For the text-containing cell, return its midpoint in (x, y) coordinate format. 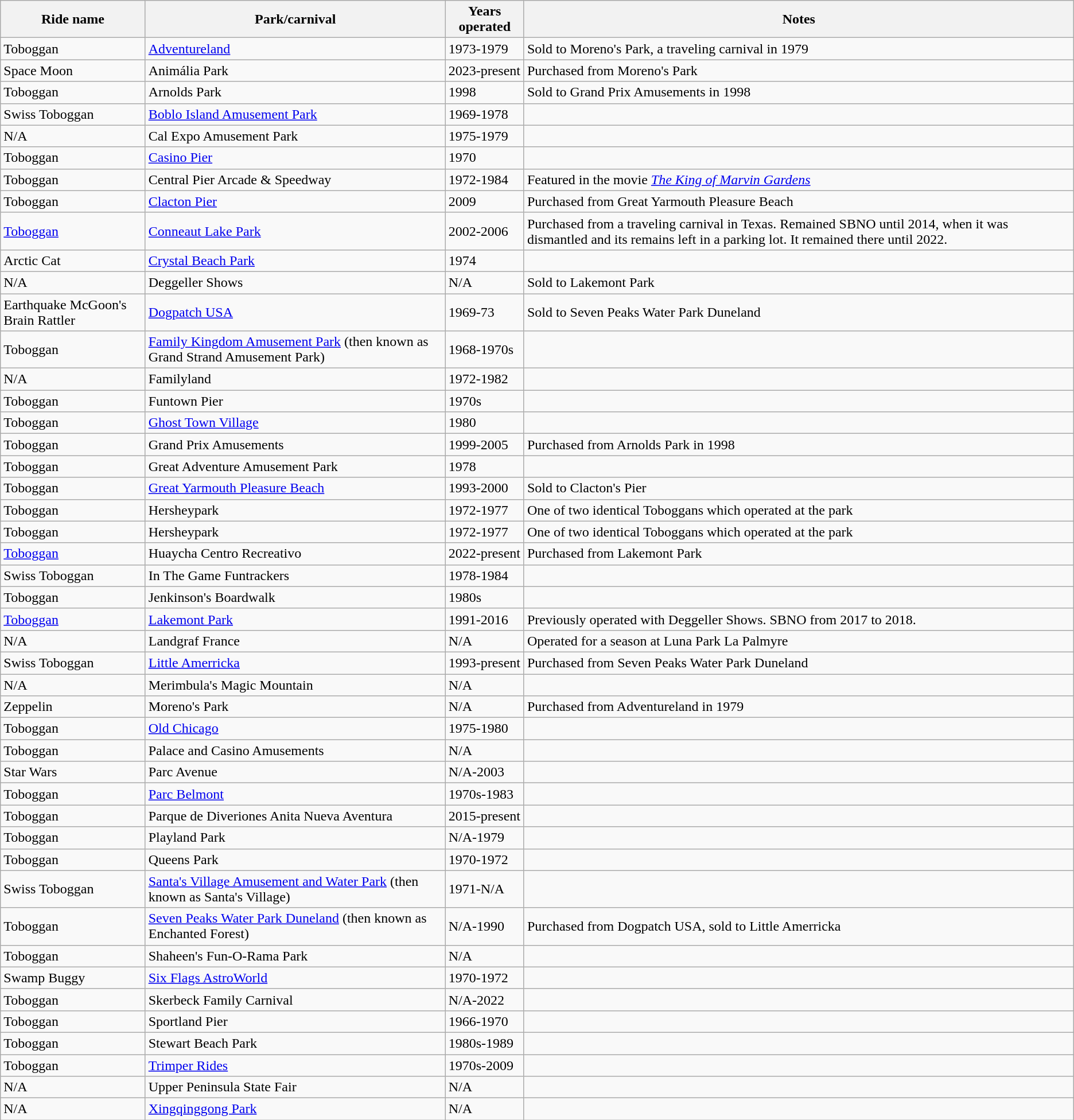
1980s-1989 (484, 1043)
1973-1979 (484, 49)
N/A-1990 (484, 926)
Animália Park (295, 71)
1966-1970 (484, 1021)
1970 (484, 158)
2023-present (484, 71)
1993-present (484, 663)
1980 (484, 423)
Ghost Town Village (295, 423)
Park/carnival (295, 20)
Merimbula's Magic Mountain (295, 685)
Stewart Beach Park (295, 1043)
1974 (484, 260)
1978-1984 (484, 575)
Boblo Island Amusement Park (295, 114)
Moreno's Park (295, 707)
1999-2005 (484, 445)
Palace and Casino Amusements (295, 750)
1970s (484, 401)
Santa's Village Amusement and Water Park (then known as Santa's Village) (295, 889)
Purchased from Seven Peaks Water Park Duneland (799, 663)
Featured in the movie The King of Marvin Gardens (799, 180)
Funtown Pier (295, 401)
1975-1979 (484, 136)
1970s-2009 (484, 1065)
1969-73 (484, 312)
Central Pier Arcade & Speedway (295, 180)
N/A-2003 (484, 772)
2022-present (484, 554)
Shaheen's Fun-O-Rama Park (295, 956)
Purchased from Moreno's Park (799, 71)
Upper Peninsula State Fair (295, 1087)
Sold to Grand Prix Amusements in 1998 (799, 92)
Little Amerricka (295, 663)
Notes (799, 20)
Purchased from Arnolds Park in 1998 (799, 445)
Seven Peaks Water Park Duneland (then known as Enchanted Forest) (295, 926)
Six Flags AstroWorld (295, 978)
Sold to Seven Peaks Water Park Duneland (799, 312)
1972-1984 (484, 180)
Previously operated with Deggeller Shows. SBNO from 2017 to 2018. (799, 619)
Xingqinggong Park (295, 1109)
Purchased from Adventureland in 1979 (799, 707)
N/A-2022 (484, 1000)
Playland Park (295, 838)
Sold to Clacton's Pier (799, 488)
Ride name (73, 20)
Conneaut Lake Park (295, 231)
Huaycha Centro Recreativo (295, 554)
Family Kingdom Amusement Park (then known as Grand Strand Amusement Park) (295, 350)
1978 (484, 466)
Queens Park (295, 860)
Landgraf France (295, 641)
Star Wars (73, 772)
Great Yarmouth Pleasure Beach (295, 488)
Sportland Pier (295, 1021)
N/A-1979 (484, 838)
Operated for a season at Luna Park La Palmyre (799, 641)
1998 (484, 92)
Space Moon (73, 71)
Arnolds Park (295, 92)
1980s (484, 597)
Purchased from Lakemont Park (799, 554)
Lakemont Park (295, 619)
2002-2006 (484, 231)
1975-1980 (484, 729)
Skerbeck Family Carnival (295, 1000)
Sold to Moreno's Park, a traveling carnival in 1979 (799, 49)
Years operated (484, 20)
Casino Pier (295, 158)
Cal Expo Amusement Park (295, 136)
Grand Prix Amusements (295, 445)
Adventureland (295, 49)
Trimper Rides (295, 1065)
1972-1982 (484, 379)
Jenkinson's Boardwalk (295, 597)
1970s-1983 (484, 794)
1993-2000 (484, 488)
Sold to Lakemont Park (799, 282)
Earthquake McGoon's Brain Rattler (73, 312)
In The Game Funtrackers (295, 575)
1968-1970s (484, 350)
Purchased from Dogpatch USA, sold to Little Amerricka (799, 926)
Dogpatch USA (295, 312)
Zeppelin (73, 707)
Deggeller Shows (295, 282)
Parque de Diveriones Anita Nueva Aventura (295, 816)
Clacton Pier (295, 201)
2009 (484, 201)
Familyland (295, 379)
1969-1978 (484, 114)
Parc Avenue (295, 772)
1991-2016 (484, 619)
Parc Belmont (295, 794)
Old Chicago (295, 729)
Purchased from Great Yarmouth Pleasure Beach (799, 201)
1971-N/A (484, 889)
Swamp Buggy (73, 978)
Arctic Cat (73, 260)
Crystal Beach Park (295, 260)
Great Adventure Amusement Park (295, 466)
2015-present (484, 816)
